Extract the (x, y) coordinate from the center of the cell holding the provided text.  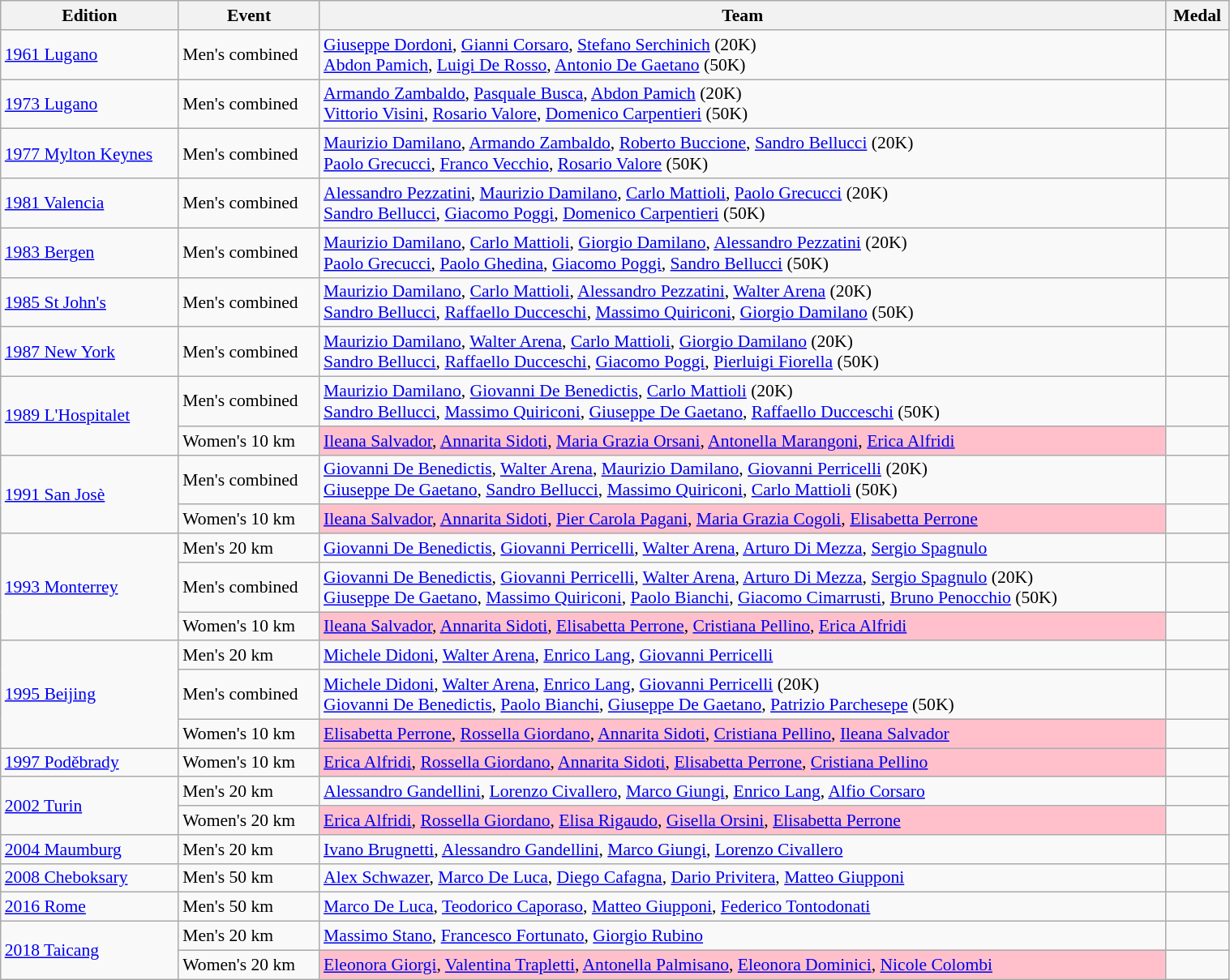
Elisabetta Perrone, Rossella Giordano, Annarita Sidoti, Cristiana Pellino, Ileana Salvador (743, 734)
1983 Bergen (89, 253)
Team (743, 15)
Ivano Brugnetti, Alessandro Gandellini, Marco Giungi, Lorenzo Civallero (743, 849)
1995 Beijing (89, 695)
Maurizio Damilano, Carlo Mattioli, Giorgio Damilano, Alessandro Pezzatini (20K)Paolo Grecucci, Paolo Ghedina, Giacomo Poggi, Sandro Bellucci (50K) (743, 253)
Edition (89, 15)
Erica Alfridi, Rossella Giordano, Elisa Rigaudo, Gisella Orsini, Elisabetta Perrone (743, 820)
Giovanni De Benedictis, Giovanni Perricelli, Walter Arena, Arturo Di Mezza, Sergio Spagnulo (743, 548)
2008 Cheboksary (89, 878)
Massimo Stano, Francesco Fortunato, Giorgio Rubino (743, 936)
Maurizio Damilano, Giovanni De Benedictis, Carlo Mattioli (20K)Sandro Bellucci, Massimo Quiriconi, Giuseppe De Gaetano, Raffaello Ducceschi (50K) (743, 402)
1997 Poděbrady (89, 763)
Alessandro Gandellini, Lorenzo Civallero, Marco Giungi, Enrico Lang, Alfio Corsaro (743, 792)
Event (249, 15)
1961 Lugano (89, 55)
1977 Mylton Keynes (89, 154)
1973 Lugano (89, 104)
Erica Alfridi, Rossella Giordano, Annarita Sidoti, Elisabetta Perrone, Cristiana Pellino (743, 763)
2018 Taicang (89, 950)
1985 St John's (89, 302)
Ileana Salvador, Annarita Sidoti, Maria Grazia Orsani, Antonella Marangoni, Erica Alfridi (743, 441)
1989 L'Hospitalet (89, 417)
Armando Zambaldo, Pasquale Busca, Abdon Pamich (20K)Vittorio Visini, Rosario Valore, Domenico Carpentieri (50K) (743, 104)
Eleonora Giorgi, Valentina Trapletti, Antonella Palmisano, Eleonora Dominici, Nicole Colombi (743, 965)
Alex Schwazer, Marco De Luca, Diego Cafagna, Dario Privitera, Matteo Giupponi (743, 878)
2016 Rome (89, 907)
Ileana Salvador, Annarita Sidoti, Elisabetta Perrone, Cristiana Pellino, Erica Alfridi (743, 627)
2004 Maumburg (89, 849)
1993 Monterrey (89, 587)
1987 New York (89, 352)
2002 Turin (89, 806)
1981 Valencia (89, 203)
Medal (1197, 15)
Alessandro Pezzatini, Maurizio Damilano, Carlo Mattioli, Paolo Grecucci (20K)Sandro Bellucci, Giacomo Poggi, Domenico Carpentieri (50K) (743, 203)
Maurizio Damilano, Walter Arena, Carlo Mattioli, Giorgio Damilano (20K)Sandro Bellucci, Raffaello Ducceschi, Giacomo Poggi, Pierluigi Fiorella (50K) (743, 352)
Maurizio Damilano, Armando Zambaldo, Roberto Buccione, Sandro Bellucci (20K)Paolo Grecucci, Franco Vecchio, Rosario Valore (50K) (743, 154)
Marco De Luca, Teodorico Caporaso, Matteo Giupponi, Federico Tontodonati (743, 907)
Michele Didoni, Walter Arena, Enrico Lang, Giovanni Perricelli (743, 656)
1991 San Josè (89, 494)
Ileana Salvador, Annarita Sidoti, Pier Carola Pagani, Maria Grazia Cogoli, Elisabetta Perrone (743, 520)
Giuseppe Dordoni, Gianni Corsaro, Stefano Serchinich (20K)Abdon Pamich, Luigi De Rosso, Antonio De Gaetano (50K) (743, 55)
